Determine the (x, y) coordinate at the center of the cell enclosing the given text.  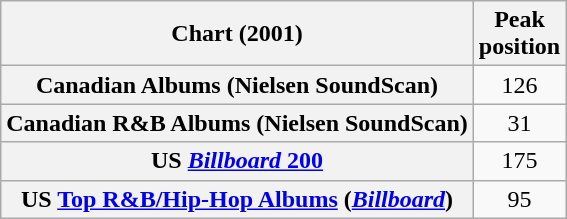
US Top R&B/Hip-Hop Albums (Billboard) (238, 199)
Canadian R&B Albums (Nielsen SoundScan) (238, 123)
Canadian Albums (Nielsen SoundScan) (238, 85)
Chart (2001) (238, 34)
31 (519, 123)
US Billboard 200 (238, 161)
126 (519, 85)
175 (519, 161)
95 (519, 199)
Peakposition (519, 34)
